Return the [X, Y] coordinate for the center point of the cell that contains the specified text.  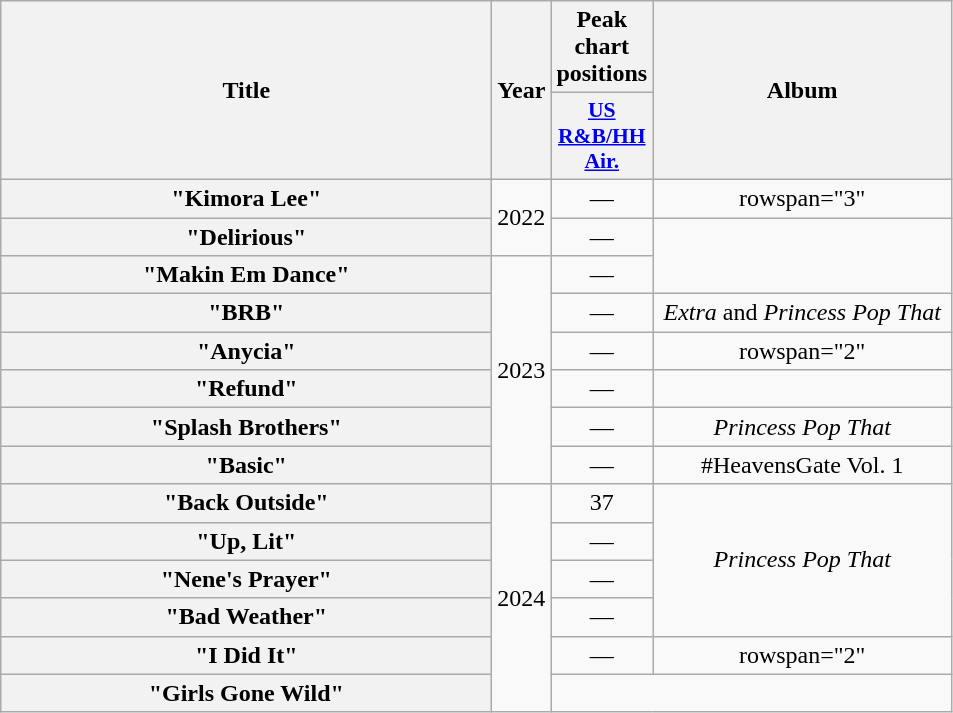
USR&B/HHAir. [602, 136]
"Makin Em Dance" [246, 275]
Title [246, 90]
"Bad Weather" [246, 617]
"Nene's Prayer" [246, 579]
Extra and Princess Pop That [802, 313]
2022 [522, 217]
"Refund" [246, 389]
"I Did It" [246, 655]
"Kimora Lee" [246, 198]
"Back Outside" [246, 503]
Album [802, 90]
"Anycia" [246, 351]
#HeavensGate Vol. 1 [802, 465]
"Up, Lit" [246, 541]
"Basic" [246, 465]
rowspan="3" [802, 198]
"Splash Brothers" [246, 427]
Year [522, 90]
2024 [522, 598]
"Delirious" [246, 237]
"Girls Gone Wild" [246, 693]
37 [602, 503]
"BRB" [246, 313]
2023 [522, 370]
Peak chart positions [602, 47]
